From the cell containing the given text, extract its center point as [x, y] coordinate. 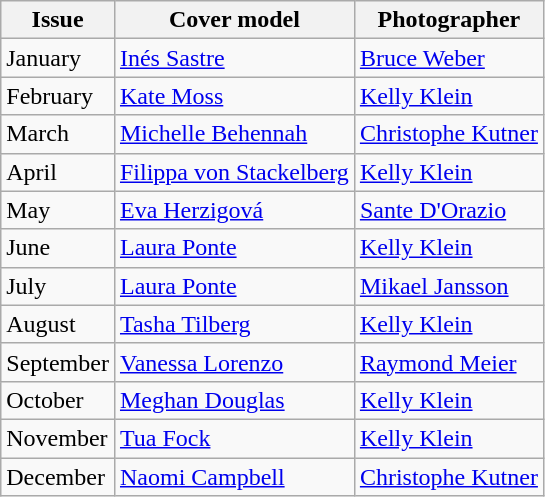
October [58, 400]
January [58, 58]
Issue [58, 20]
March [58, 134]
Tasha Tilberg [234, 324]
Michelle Behennah [234, 134]
Bruce Weber [448, 58]
July [58, 286]
May [58, 210]
August [58, 324]
Kate Moss [234, 96]
December [58, 477]
Photographer [448, 20]
Mikael Jansson [448, 286]
Meghan Douglas [234, 400]
June [58, 248]
Tua Fock [234, 438]
Vanessa Lorenzo [234, 362]
April [58, 172]
Raymond Meier [448, 362]
February [58, 96]
Eva Herzigová [234, 210]
Sante D'Orazio [448, 210]
November [58, 438]
September [58, 362]
Inés Sastre [234, 58]
Cover model [234, 20]
Filippa von Stackelberg [234, 172]
Naomi Campbell [234, 477]
